Extract the (x, y) coordinate from the center of the cell holding the provided text.  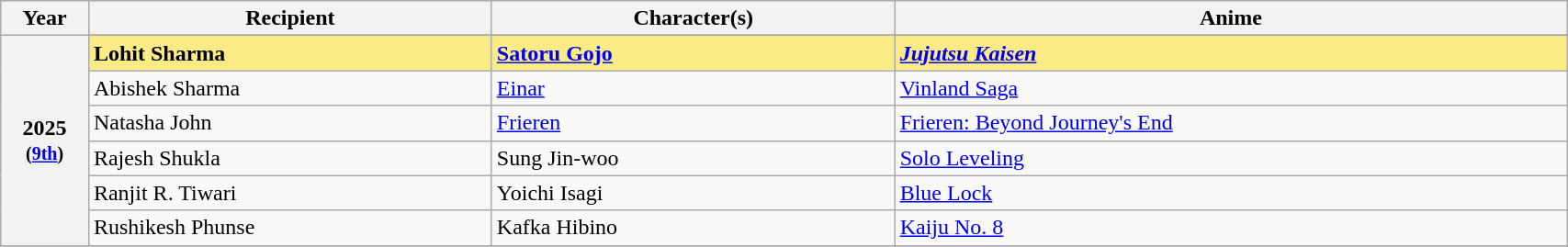
Kaiju No. 8 (1231, 228)
Year (45, 18)
Sung Jin-woo (693, 158)
Yoichi Isagi (693, 193)
Character(s) (693, 18)
Frieren: Beyond Journey's End (1231, 123)
Solo Leveling (1231, 158)
Rajesh Shukla (290, 158)
Blue Lock (1231, 193)
Lohit Sharma (290, 53)
Recipient (290, 18)
Frieren (693, 123)
Rushikesh Phunse (290, 228)
Abishek Sharma (290, 88)
Jujutsu Kaisen (1231, 53)
2025 (9th) (45, 140)
Vinland Saga (1231, 88)
Natasha John (290, 123)
Kafka Hibino (693, 228)
Einar (693, 88)
Ranjit R. Tiwari (290, 193)
Anime (1231, 18)
Satoru Gojo (693, 53)
